Identify which cell holds the provided text, then report its [X, Y] central coordinate. 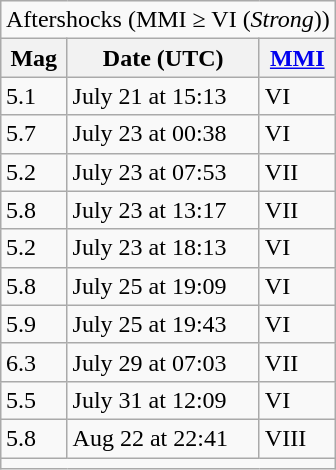
Date (UTC) [163, 58]
6.3 [34, 362]
5.9 [34, 324]
July 29 at 07:03 [163, 362]
Aftershocks (MMI ≥ VI (Strong)) [168, 20]
Aug 22 at 22:41 [163, 438]
July 23 at 07:53 [163, 172]
July 25 at 19:43 [163, 324]
July 21 at 15:13 [163, 96]
Mag [34, 58]
5.7 [34, 134]
5.1 [34, 96]
5.5 [34, 400]
July 31 at 12:09 [163, 400]
July 25 at 19:09 [163, 286]
July 23 at 00:38 [163, 134]
VIII [297, 438]
July 23 at 18:13 [163, 248]
MMI [297, 58]
July 23 at 13:17 [163, 210]
